Extract the (x, y) coordinate from the center of the cell holding the provided text.  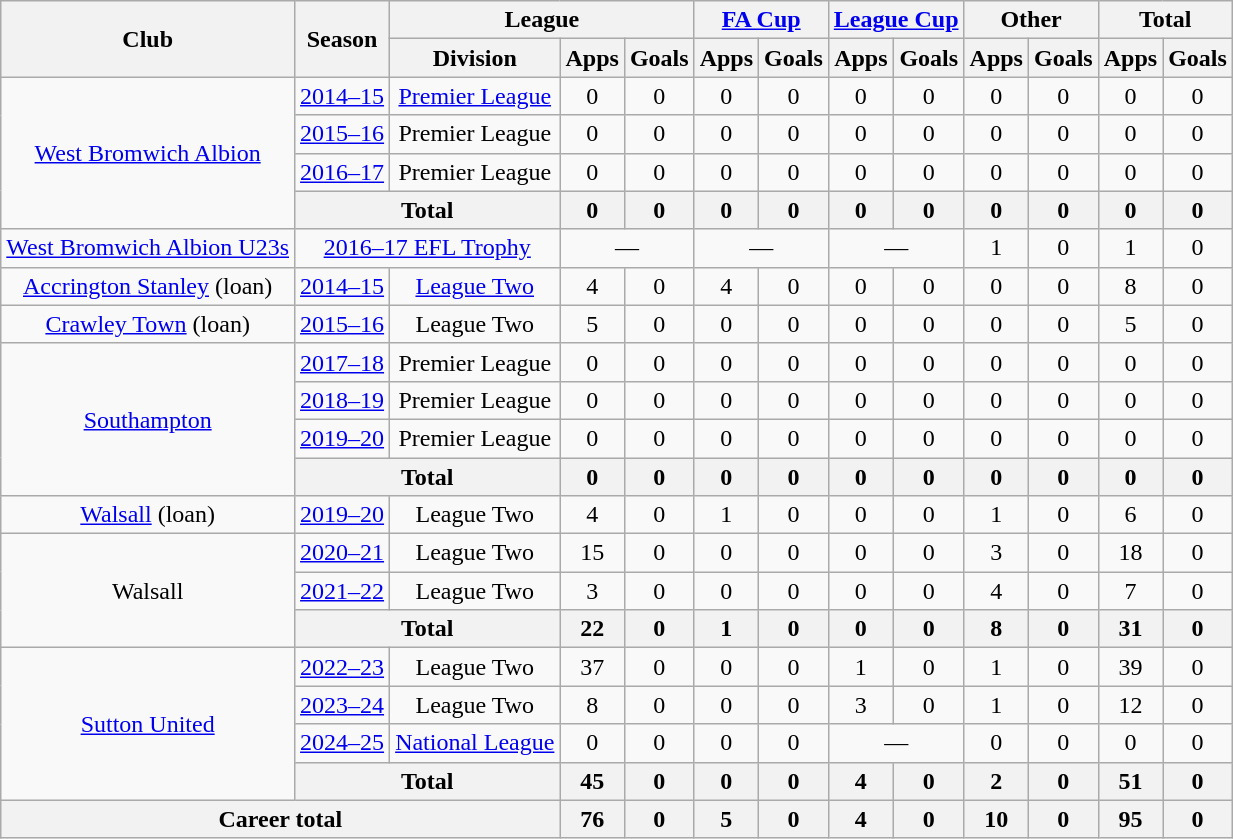
76 (592, 819)
Career total (280, 819)
Accrington Stanley (loan) (148, 286)
18 (1130, 553)
45 (592, 781)
Crawley Town (loan) (148, 324)
6 (1130, 515)
Walsall (148, 591)
Walsall (loan) (148, 515)
2021–22 (342, 591)
51 (1130, 781)
2016–17 (342, 172)
95 (1130, 819)
Sutton United (148, 724)
League (542, 20)
Club (148, 39)
2022–23 (342, 667)
39 (1130, 667)
West Bromwich Albion (148, 153)
2017–18 (342, 362)
31 (1130, 629)
FA Cup (761, 20)
West Bromwich Albion U23s (148, 248)
12 (1130, 705)
37 (592, 667)
2016–17 EFL Trophy (428, 248)
2018–19 (342, 400)
2023–24 (342, 705)
Season (342, 39)
Other (1031, 20)
10 (996, 819)
League Cup (896, 20)
2024–25 (342, 743)
2 (996, 781)
7 (1130, 591)
2020–21 (342, 553)
National League (475, 743)
15 (592, 553)
Division (475, 58)
Southampton (148, 419)
22 (592, 629)
